Locate the cell with the specified text and output its (x, y) center coordinate. 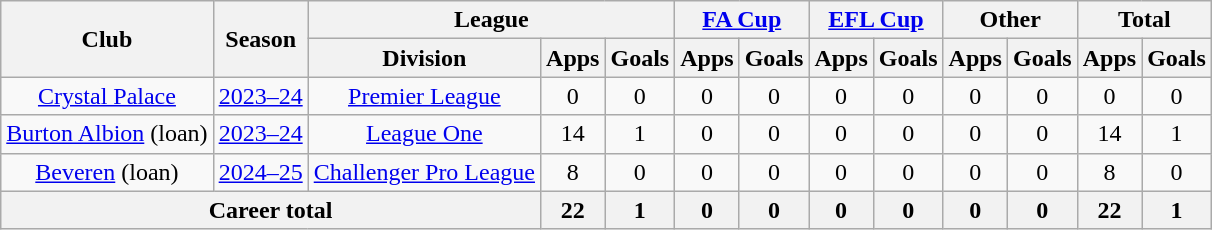
League (491, 20)
League One (424, 134)
Division (424, 58)
Club (107, 39)
Challenger Pro League (424, 172)
EFL Cup (876, 20)
FA Cup (742, 20)
Burton Albion (loan) (107, 134)
Other (1010, 20)
Season (260, 39)
Total (1144, 20)
Premier League (424, 96)
Crystal Palace (107, 96)
2024–25 (260, 172)
Career total (271, 210)
Beveren (loan) (107, 172)
